From the cell containing the given text, extract its center point as (X, Y) coordinate. 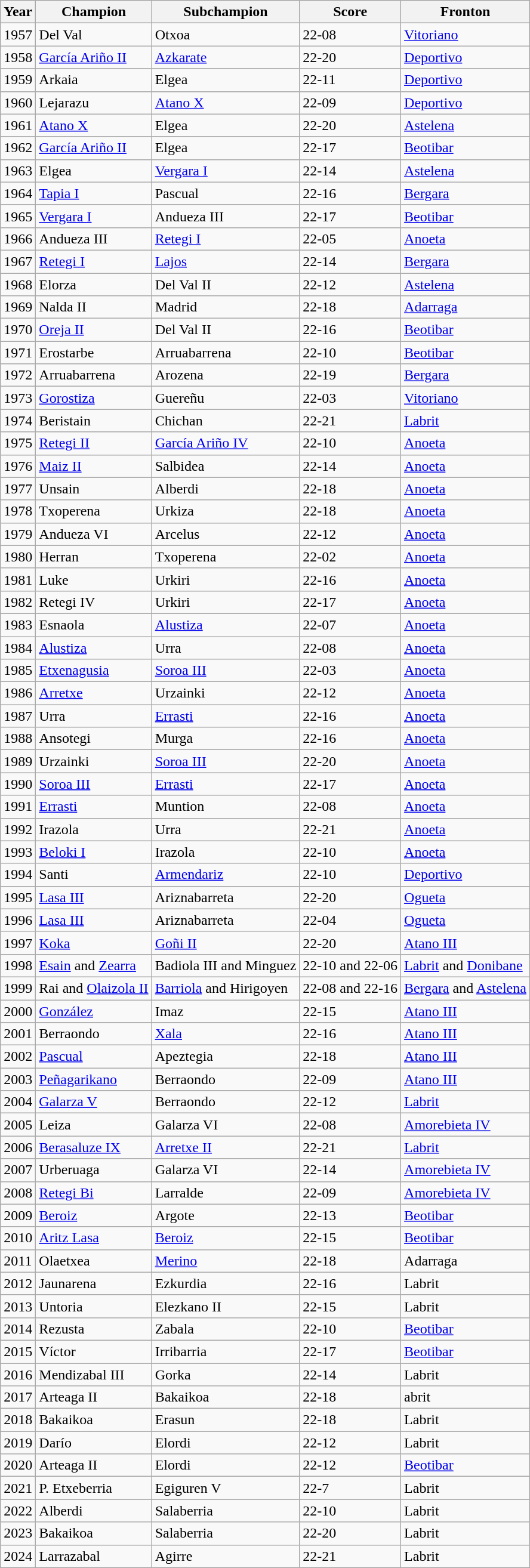
2009 (18, 1215)
2021 (18, 1488)
Beristain (94, 421)
Ezkurdia (226, 1283)
1958 (18, 57)
Urberuaga (94, 1170)
1994 (18, 875)
1986 (18, 693)
Urkiza (226, 511)
1965 (18, 216)
Lajos (226, 261)
Erasun (226, 1420)
García Ariño IV (226, 443)
Unsain (94, 489)
22-07 (350, 625)
2003 (18, 1079)
1996 (18, 920)
Rezusta (94, 1329)
Esain and Zearra (94, 965)
1990 (18, 784)
2017 (18, 1397)
22-13 (350, 1215)
Darío (94, 1443)
1991 (18, 807)
Muntion (226, 807)
Elorza (94, 285)
Etxenagusia (94, 671)
Otxoa (226, 35)
Salbidea (226, 466)
Arretxe II (226, 1147)
Rai and Olaizola II (94, 988)
2013 (18, 1306)
Chichan (226, 421)
2005 (18, 1125)
22-11 (350, 80)
Beloki I (94, 852)
Guereñu (226, 398)
Elezkano II (226, 1306)
Merino (226, 1261)
Labrit and Donibane (466, 965)
Gorostiza (94, 398)
2016 (18, 1374)
1999 (18, 988)
Irribarria (226, 1351)
Untoria (94, 1306)
1967 (18, 261)
1989 (18, 761)
Apeztegia (226, 1057)
Armendariz (226, 875)
1988 (18, 739)
González (94, 1011)
Retegi Bi (94, 1193)
Year (18, 12)
1972 (18, 375)
Víctor (94, 1351)
2012 (18, 1283)
Fronton (466, 12)
Maiz II (94, 466)
Nalda II (94, 307)
1961 (18, 125)
22-02 (350, 557)
22-7 (350, 1488)
Peñagarikano (94, 1079)
Arcelus (226, 534)
Subchampion (226, 12)
Esnaola (94, 625)
1969 (18, 307)
Mendizabal III (94, 1374)
Oreja II (94, 330)
1998 (18, 965)
Azkarate (226, 57)
Herran (94, 557)
22-08 and 22-16 (350, 988)
1957 (18, 35)
1987 (18, 716)
Tapia I (94, 193)
Santi (94, 875)
Zabala (226, 1329)
Erostarbe (94, 353)
2014 (18, 1329)
Arretxe (94, 693)
2019 (18, 1443)
Koka (94, 943)
Murga (226, 739)
1971 (18, 353)
Bergara and Astelena (466, 988)
Del Val (94, 35)
1973 (18, 398)
1995 (18, 897)
2008 (18, 1193)
Lejarazu (94, 103)
Argote (226, 1215)
Aritz Lasa (94, 1238)
2024 (18, 1556)
2006 (18, 1147)
Gorka (226, 1374)
1966 (18, 239)
1968 (18, 285)
2010 (18, 1238)
22-05 (350, 239)
1970 (18, 330)
1982 (18, 602)
Arkaia (94, 80)
Imaz (226, 1011)
1983 (18, 625)
Ansotegi (94, 739)
Larralde (226, 1193)
Arozena (226, 375)
1985 (18, 671)
1980 (18, 557)
1976 (18, 466)
1997 (18, 943)
1975 (18, 443)
22-04 (350, 920)
2007 (18, 1170)
2011 (18, 1261)
2022 (18, 1511)
2004 (18, 1102)
2023 (18, 1533)
Madrid (226, 307)
2000 (18, 1011)
Badiola III and Minguez (226, 965)
Leiza (94, 1125)
Jaunarena (94, 1283)
Goñi II (226, 943)
Barriola and Hirigoyen (226, 988)
2001 (18, 1034)
22-10 and 22-06 (350, 965)
1964 (18, 193)
Retegi IV (94, 602)
22-19 (350, 375)
abrit (466, 1397)
Berasaluze IX (94, 1147)
Agirre (226, 1556)
2015 (18, 1351)
Luke (94, 579)
Egiguren V (226, 1488)
Galarza V (94, 1102)
Xala (226, 1034)
Andueza VI (94, 534)
2002 (18, 1057)
Larrazabal (94, 1556)
2018 (18, 1420)
Score (350, 12)
1984 (18, 647)
1979 (18, 534)
1981 (18, 579)
2020 (18, 1465)
1993 (18, 852)
Olaetxea (94, 1261)
1974 (18, 421)
Retegi II (94, 443)
1992 (18, 829)
1959 (18, 80)
1960 (18, 103)
P. Etxeberria (94, 1488)
1978 (18, 511)
Champion (94, 12)
1962 (18, 148)
1963 (18, 171)
1977 (18, 489)
